Locate the cell with the specified text and output its [x, y] center coordinate. 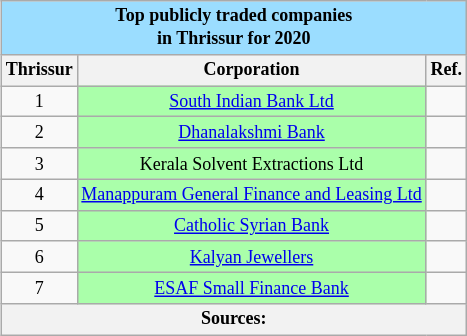
5 [39, 226]
Top publicly traded companies in Thrissur for 2020 [234, 28]
Corporation [252, 70]
Catholic Syrian Bank [252, 226]
Ref. [446, 70]
3 [39, 164]
ESAF Small Finance Bank [252, 288]
Kerala Solvent Extractions Ltd [252, 164]
Thrissur [39, 70]
Kalyan Jewellers [252, 256]
4 [39, 194]
Dhanalakshmi Bank [252, 132]
South Indian Bank Ltd [252, 102]
2 [39, 132]
6 [39, 256]
Manappuram General Finance and Leasing Ltd [252, 194]
1 [39, 102]
Sources: [234, 320]
7 [39, 288]
